Find where the given text appears and provide that cell's center as (x, y) coordinate. 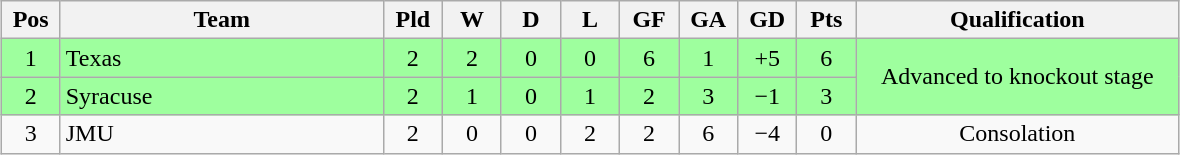
Pos (30, 20)
JMU (222, 134)
W (472, 20)
−1 (768, 96)
Pld (412, 20)
Texas (222, 58)
L (590, 20)
Team (222, 20)
Pts (826, 20)
GD (768, 20)
Syracuse (222, 96)
D (530, 20)
Advanced to knockout stage (1018, 77)
GF (650, 20)
+5 (768, 58)
Consolation (1018, 134)
GA (708, 20)
Qualification (1018, 20)
−4 (768, 134)
